Locate the cell with the specified text and output its (X, Y) center coordinate. 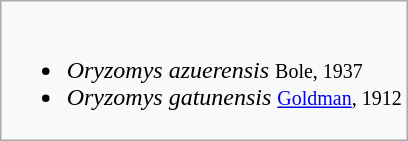
Oryzomys azuerensis Bole, 1937Oryzomys gatunensis Goldman, 1912 (204, 71)
